Pinpoint the cell where the given text exists, returning its (X, Y) midpoint coordinate. 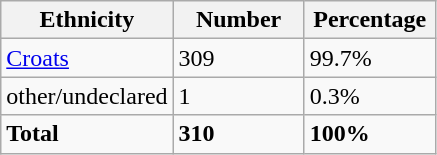
310 (238, 134)
other/undeclared (87, 96)
0.3% (370, 96)
99.7% (370, 58)
Percentage (370, 20)
309 (238, 58)
Croats (87, 58)
1 (238, 96)
100% (370, 134)
Ethnicity (87, 20)
Total (87, 134)
Number (238, 20)
